Find where the given text appears and provide that cell's center as [x, y] coordinate. 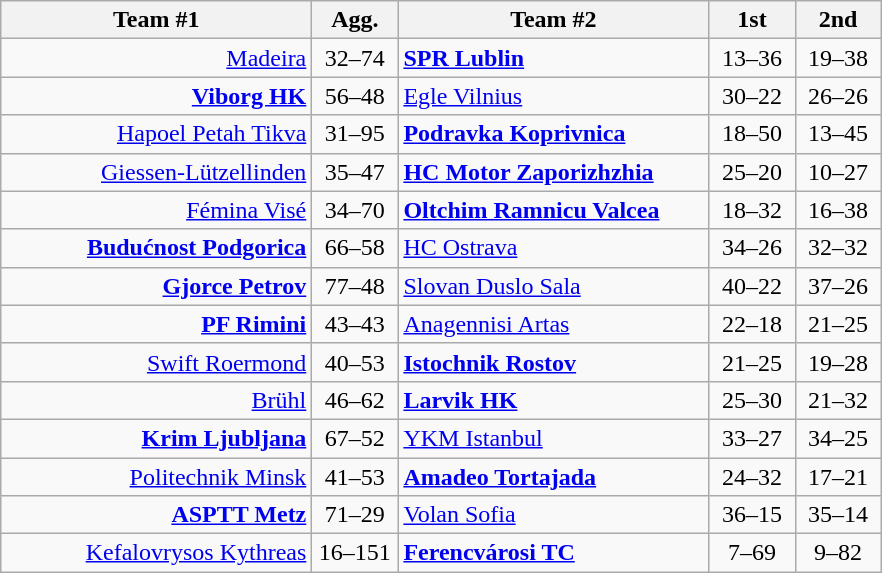
7–69 [752, 553]
Podravka Koprivnica [554, 134]
Madeira [156, 58]
41–53 [355, 477]
16–38 [838, 210]
10–27 [838, 172]
18–32 [752, 210]
Viborg HK [156, 96]
34–25 [838, 438]
Team #1 [156, 20]
Istochnik Rostov [554, 362]
24–32 [752, 477]
37–26 [838, 286]
Agg. [355, 20]
Anagennisi Artas [554, 324]
31–95 [355, 134]
46–62 [355, 400]
1st [752, 20]
17–21 [838, 477]
Team #2 [554, 20]
32–74 [355, 58]
19–38 [838, 58]
Larvik HK [554, 400]
40–53 [355, 362]
Kefalovrysos Kythreas [156, 553]
67–52 [355, 438]
2nd [838, 20]
34–26 [752, 248]
Amadeo Tortajada [554, 477]
Budućnost Podgorica [156, 248]
SPR Lublin [554, 58]
Egle Vilnius [554, 96]
35–14 [838, 515]
21–32 [838, 400]
HC Motor Zaporizhzhia [554, 172]
40–22 [752, 286]
36–15 [752, 515]
Fémina Visé [156, 210]
71–29 [355, 515]
Slovan Duslo Sala [554, 286]
16–151 [355, 553]
33–27 [752, 438]
Giessen-Lützellinden [156, 172]
Krim Ljubljana [156, 438]
Brühl [156, 400]
9–82 [838, 553]
30–22 [752, 96]
Oltchim Ramnicu Valcea [554, 210]
Hapoel Petah Tikva [156, 134]
HC Ostrava [554, 248]
25–30 [752, 400]
ASPTT Metz [156, 515]
YKM Istanbul [554, 438]
19–28 [838, 362]
56–48 [355, 96]
25–20 [752, 172]
Gjorce Petrov [156, 286]
77–48 [355, 286]
34–70 [355, 210]
Volan Sofia [554, 515]
26–26 [838, 96]
66–58 [355, 248]
Politechnik Minsk [156, 477]
43–43 [355, 324]
18–50 [752, 134]
Swift Roermond [156, 362]
35–47 [355, 172]
13–36 [752, 58]
32–32 [838, 248]
13–45 [838, 134]
PF Rimini [156, 324]
22–18 [752, 324]
Ferencvárosi TC [554, 553]
